Return the [x, y] coordinate for the center point of the cell that contains the specified text.  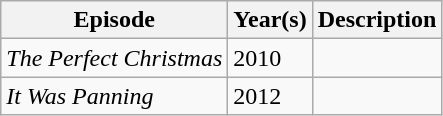
Episode [114, 20]
Description [377, 20]
Year(s) [270, 20]
It Was Panning [114, 96]
2010 [270, 58]
2012 [270, 96]
The Perfect Christmas [114, 58]
